For the text-containing cell, return its midpoint in (x, y) coordinate format. 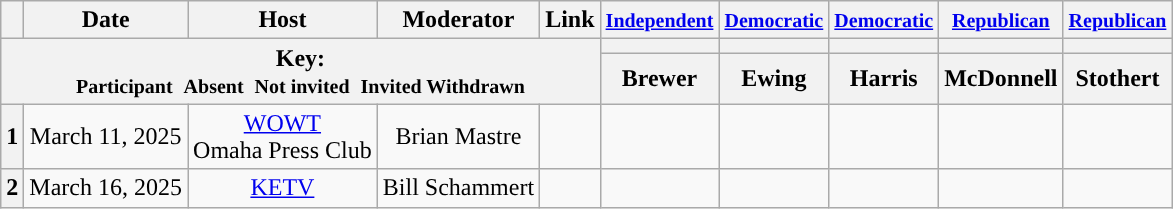
Harris (884, 78)
KETV (283, 188)
Link (570, 20)
Brian Mastre (458, 136)
Bill Schammert (458, 188)
March 16, 2025 (106, 188)
Independent (660, 20)
March 11, 2025 (106, 136)
Stothert (1118, 78)
McDonnell (1001, 78)
WOWTOmaha Press Club (283, 136)
Ewing (774, 78)
2 (12, 188)
Host (283, 20)
Date (106, 20)
Moderator (458, 20)
Key: Participant Absent Not invited Invited Withdrawn (300, 72)
Brewer (660, 78)
1 (12, 136)
